Extract the [X, Y] coordinate from the center of the cell holding the provided text.  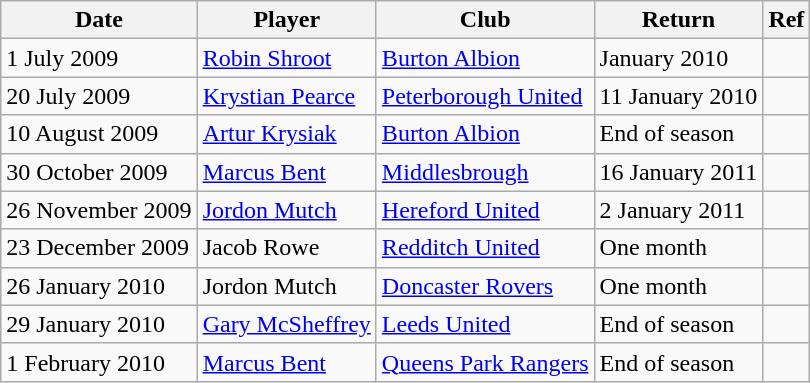
Krystian Pearce [286, 96]
10 August 2009 [99, 134]
Leeds United [485, 324]
29 January 2010 [99, 324]
2 January 2011 [678, 210]
26 November 2009 [99, 210]
Gary McSheffrey [286, 324]
Ref [786, 20]
Artur Krysiak [286, 134]
Queens Park Rangers [485, 362]
Club [485, 20]
Robin Shroot [286, 58]
23 December 2009 [99, 248]
Middlesbrough [485, 172]
Redditch United [485, 248]
1 February 2010 [99, 362]
20 July 2009 [99, 96]
30 October 2009 [99, 172]
Return [678, 20]
16 January 2011 [678, 172]
26 January 2010 [99, 286]
Peterborough United [485, 96]
Doncaster Rovers [485, 286]
Jacob Rowe [286, 248]
Date [99, 20]
11 January 2010 [678, 96]
January 2010 [678, 58]
Player [286, 20]
1 July 2009 [99, 58]
Hereford United [485, 210]
